From the cell containing the given text, extract its center point as [X, Y] coordinate. 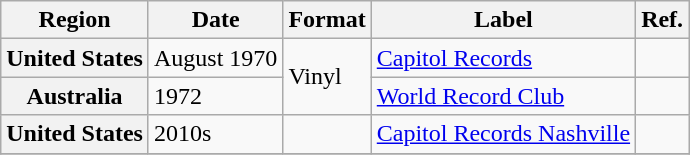
Label [503, 20]
Ref. [662, 20]
Region [75, 20]
Date [215, 20]
World Record Club [503, 96]
Vinyl [327, 77]
2010s [215, 134]
Australia [75, 96]
Capitol Records [503, 58]
August 1970 [215, 58]
1972 [215, 96]
Format [327, 20]
Capitol Records Nashville [503, 134]
